Return the (x, y) coordinate for the center point of the cell that contains the specified text.  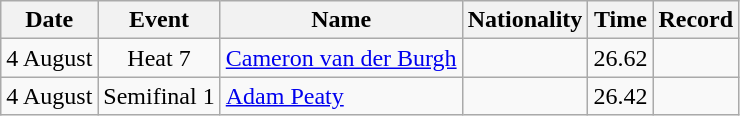
Date (50, 20)
Event (159, 20)
Semifinal 1 (159, 96)
Nationality (525, 20)
26.62 (620, 58)
Adam Peaty (341, 96)
Heat 7 (159, 58)
Time (620, 20)
26.42 (620, 96)
Name (341, 20)
Record (696, 20)
Cameron van der Burgh (341, 58)
